Capture the cell that displays the provided text and extract its (x, y) central coordinate. 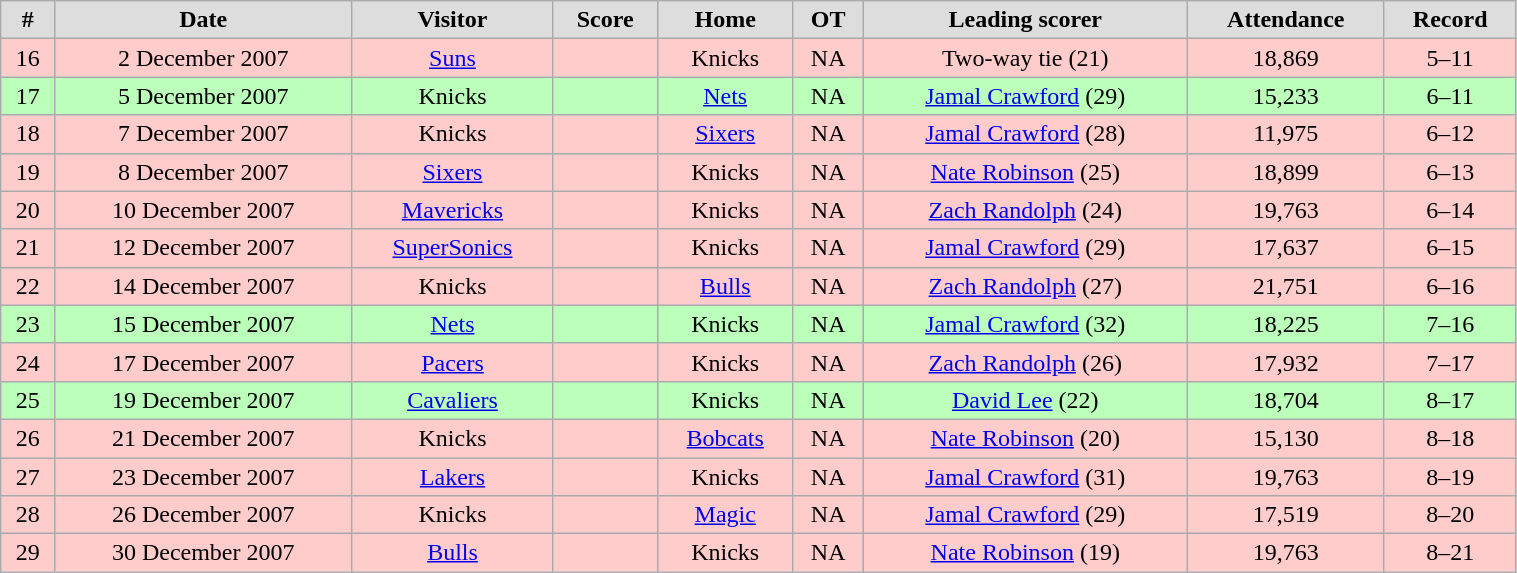
Lakers (452, 477)
14 December 2007 (204, 286)
7–16 (1450, 324)
18,225 (1286, 324)
Zach Randolph (26) (1025, 362)
Bobcats (725, 438)
17 December 2007 (204, 362)
David Lee (22) (1025, 400)
5–11 (1450, 58)
Jamal Crawford (28) (1025, 134)
Nate Robinson (25) (1025, 172)
Nate Robinson (19) (1025, 553)
17,519 (1286, 515)
24 (28, 362)
11,975 (1286, 134)
Record (1450, 20)
18 (28, 134)
6–15 (1450, 248)
26 December 2007 (204, 515)
Zach Randolph (24) (1025, 210)
27 (28, 477)
Score (605, 20)
15,130 (1286, 438)
6–16 (1450, 286)
20 (28, 210)
17,932 (1286, 362)
Leading scorer (1025, 20)
# (28, 20)
8–19 (1450, 477)
Cavaliers (452, 400)
5 December 2007 (204, 96)
18,899 (1286, 172)
21,751 (1286, 286)
Home (725, 20)
15 December 2007 (204, 324)
Pacers (452, 362)
7–17 (1450, 362)
25 (28, 400)
Mavericks (452, 210)
6–11 (1450, 96)
OT (828, 20)
Two-way tie (21) (1025, 58)
Attendance (1286, 20)
29 (28, 553)
17 (28, 96)
8–20 (1450, 515)
Jamal Crawford (31) (1025, 477)
Nate Robinson (20) (1025, 438)
30 December 2007 (204, 553)
19 December 2007 (204, 400)
6–12 (1450, 134)
18,704 (1286, 400)
16 (28, 58)
22 (28, 286)
23 (28, 324)
SuperSonics (452, 248)
7 December 2007 (204, 134)
6–14 (1450, 210)
Visitor (452, 20)
15,233 (1286, 96)
Suns (452, 58)
10 December 2007 (204, 210)
28 (28, 515)
26 (28, 438)
2 December 2007 (204, 58)
8–18 (1450, 438)
21 (28, 248)
21 December 2007 (204, 438)
Magic (725, 515)
23 December 2007 (204, 477)
8–21 (1450, 553)
8 December 2007 (204, 172)
17,637 (1286, 248)
Jamal Crawford (32) (1025, 324)
Zach Randolph (27) (1025, 286)
6–13 (1450, 172)
8–17 (1450, 400)
12 December 2007 (204, 248)
19 (28, 172)
18,869 (1286, 58)
Date (204, 20)
